Locate the cell with the specified text and output its (X, Y) center coordinate. 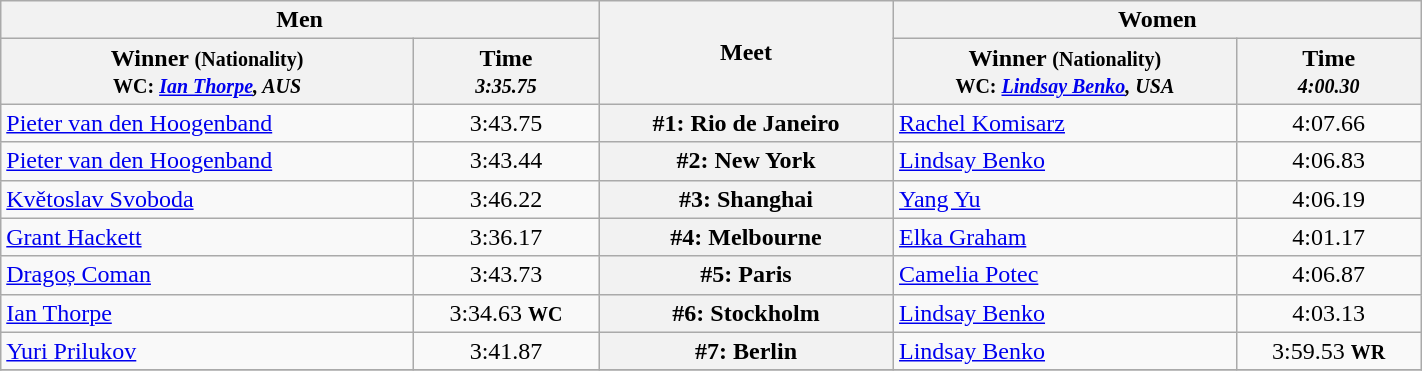
Time 4:00.30 (1328, 72)
Camelia Potec (1066, 275)
3:43.73 (506, 275)
3:59.53 WR (1328, 351)
Winner (Nationality) WC: Lindsay Benko, USA (1066, 72)
#6: Stockholm (746, 313)
Květoslav Svoboda (208, 199)
3:34.63 WC (506, 313)
3:46.22 (506, 199)
4:06.87 (1328, 275)
3:43.75 (506, 123)
3:41.87 (506, 351)
#1: Rio de Janeiro (746, 123)
4:07.66 (1328, 123)
Dragoș Coman (208, 275)
#2: New York (746, 161)
Time 3:35.75 (506, 72)
Yuri Prilukov (208, 351)
4:06.83 (1328, 161)
Winner (Nationality) WC: Ian Thorpe, AUS (208, 72)
4:03.13 (1328, 313)
Women (1158, 20)
Rachel Komisarz (1066, 123)
Yang Yu (1066, 199)
#5: Paris (746, 275)
3:36.17 (506, 237)
Elka Graham (1066, 237)
Meet (746, 52)
4:06.19 (1328, 199)
#4: Melbourne (746, 237)
4:01.17 (1328, 237)
#7: Berlin (746, 351)
Grant Hackett (208, 237)
#3: Shanghai (746, 199)
3:43.44 (506, 161)
Ian Thorpe (208, 313)
Men (300, 20)
